For the text-containing cell, return its midpoint in [x, y] coordinate format. 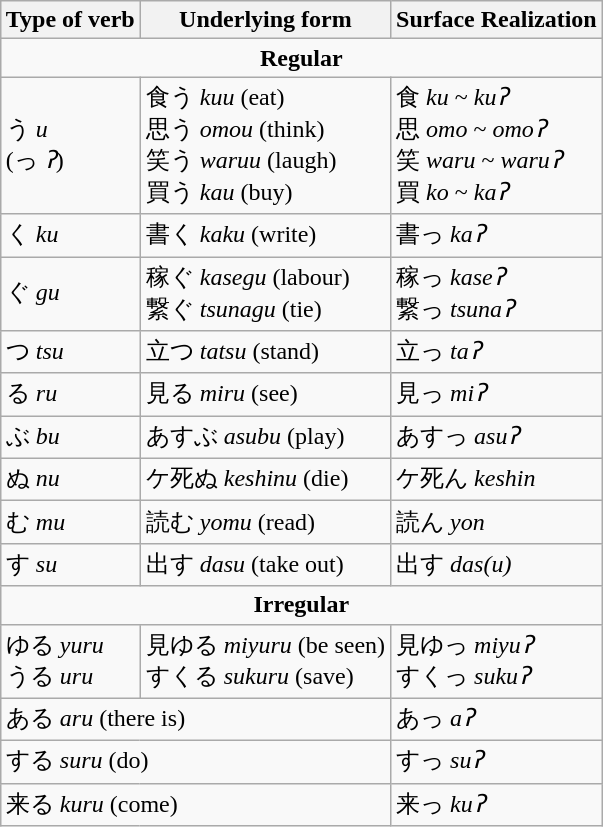
ぐ gu [70, 293]
Irregular [301, 605]
む mu [70, 522]
来っ kuʔ [497, 804]
Surface Realization [497, 20]
Underlying form [265, 20]
ある aru (there is) [195, 720]
食 ku ~ kuʔ 思 omo ~ omoʔ 笑 waru ~ waruʔ買 ko ~ kaʔ [497, 146]
く ku [70, 236]
すっ suʔ [497, 762]
ゆる yuruうる uru [70, 661]
ケ死ぬ keshinu (die) [265, 480]
来る kuru (come) [195, 804]
見っ miʔ [497, 394]
読ん yon [497, 522]
見ゆっ miyuʔすくっ sukuʔ [497, 661]
ぬ nu [70, 480]
Type of verb [70, 20]
つ tsu [70, 352]
食う kuu (eat) 思う omou (think) 笑う waruu (laugh)買う kau (buy) [265, 146]
稼っ kaseʔ繋っ tsunaʔ [497, 293]
稼ぐ kasegu (labour)繋ぐ tsunagu (tie) [265, 293]
見ゆる miyuru (be seen)すくる sukuru (save) [265, 661]
ぶ bu [70, 438]
書く kaku (write) [265, 236]
読む yomu (read) [265, 522]
出す dasu (take out) [265, 564]
う u(っ ʔ) [70, 146]
立つ tatsu (stand) [265, 352]
立っ taʔ [497, 352]
あすっ asuʔ [497, 438]
ケ死ん keshin [497, 480]
見る miru (see) [265, 394]
Regular [301, 58]
あっ aʔ [497, 720]
す su [70, 564]
あすぶ asubu (play) [265, 438]
る ru [70, 394]
出す das(u) [497, 564]
する suru (do) [195, 762]
書っ kaʔ [497, 236]
